Locate the cell with the specified text and output its (X, Y) center coordinate. 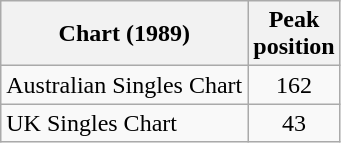
162 (294, 85)
Australian Singles Chart (124, 85)
UK Singles Chart (124, 123)
43 (294, 123)
Chart (1989) (124, 34)
Peakposition (294, 34)
